Detect which cell encompasses the target text, then output its (X, Y) center coordinate. 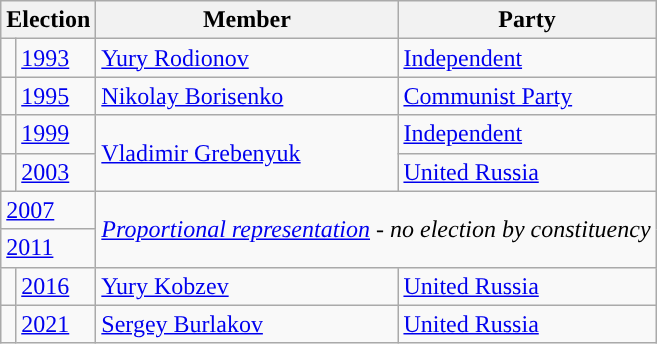
Proportional representation - no election by constituency (376, 229)
Communist Party (527, 96)
Election (48, 20)
Nikolay Borisenko (247, 96)
Vladimir Grebenyuk (247, 153)
Yury Rodionov (247, 58)
1995 (56, 96)
2016 (56, 286)
2003 (56, 172)
Yury Kobzev (247, 286)
2007 (48, 210)
2021 (56, 324)
Sergey Burlakov (247, 324)
Party (527, 20)
1993 (56, 58)
1999 (56, 134)
Member (247, 20)
2011 (48, 248)
